Extract the (x, y) coordinate from the center of the cell holding the provided text.  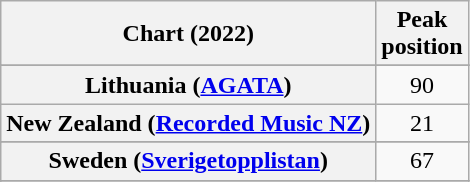
Sweden (Sverigetopplistan) (188, 161)
Peakposition (422, 34)
Chart (2022) (188, 34)
Lithuania (AGATA) (188, 85)
New Zealand (Recorded Music NZ) (188, 123)
90 (422, 85)
67 (422, 161)
21 (422, 123)
